Identify which cell holds the provided text, then report its (X, Y) central coordinate. 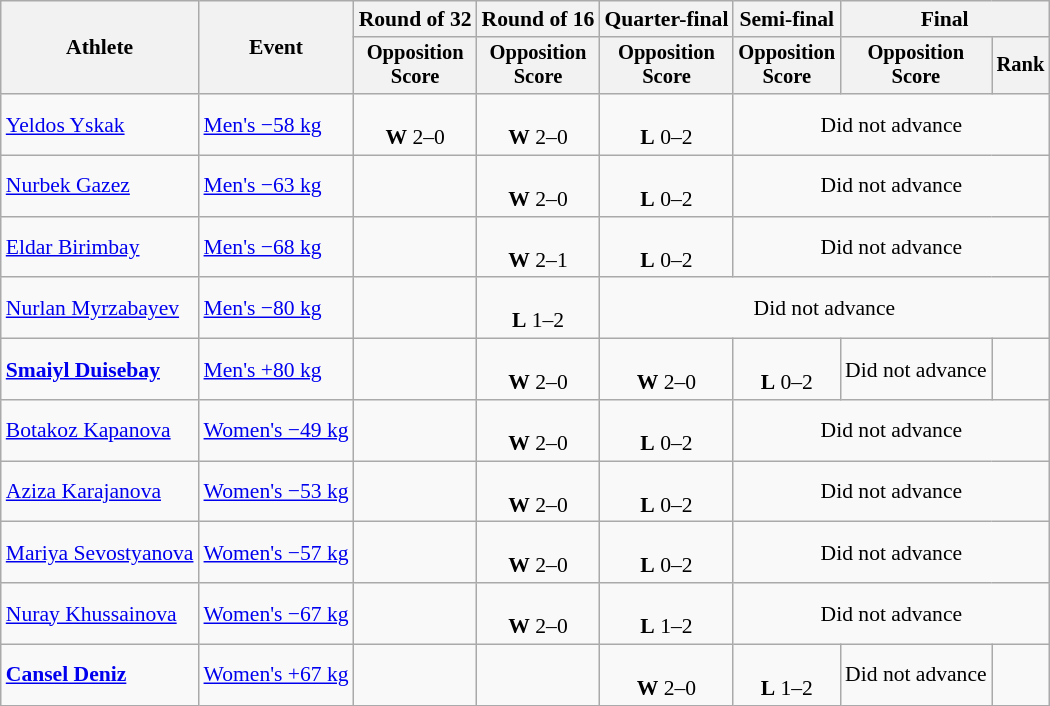
Men's +80 kg (276, 370)
Event (276, 48)
Cansel Deniz (100, 676)
Nurbek Gazez (100, 186)
Quarter-final (666, 19)
Women's −53 kg (276, 492)
Yeldos Yskak (100, 124)
Men's −63 kg (276, 186)
W 2–1 (538, 248)
Women's −49 kg (276, 430)
Athlete (100, 48)
Mariya Sevostyanova (100, 552)
Men's −58 kg (276, 124)
Nurlan Myrzabayev (100, 308)
Aziza Karajanova (100, 492)
Women's −67 kg (276, 614)
Final (944, 19)
Men's −80 kg (276, 308)
Women's −57 kg (276, 552)
Round of 16 (538, 19)
Round of 32 (416, 19)
Men's −68 kg (276, 248)
Women's +67 kg (276, 676)
Rank (1021, 66)
Botakoz Kapanova (100, 430)
Smaiyl Duisebay (100, 370)
Nuray Khussainova (100, 614)
Eldar Birimbay (100, 248)
Semi-final (786, 19)
